Find where the given text appears and provide that cell's center as [x, y] coordinate. 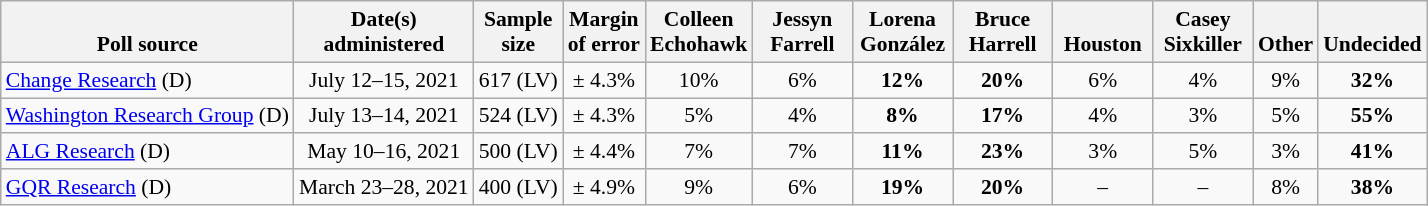
500 (LV) [518, 152]
JessynFarrell [802, 32]
BruceHarrell [1003, 32]
Samplesize [518, 32]
GQR Research (D) [148, 187]
July 12–15, 2021 [384, 80]
ColleenEchohawk [698, 32]
17% [1003, 116]
23% [1003, 152]
524 (LV) [518, 116]
LorenaGonzález [902, 32]
CaseySixkiller [1203, 32]
Date(s)administered [384, 32]
55% [1372, 116]
19% [902, 187]
March 23–28, 2021 [384, 187]
Change Research (D) [148, 80]
ALG Research (D) [148, 152]
38% [1372, 187]
July 13–14, 2021 [384, 116]
Houston [1103, 32]
617 (LV) [518, 80]
10% [698, 80]
12% [902, 80]
32% [1372, 80]
11% [902, 152]
± 4.4% [604, 152]
400 (LV) [518, 187]
± 4.9% [604, 187]
Undecided [1372, 32]
May 10–16, 2021 [384, 152]
41% [1372, 152]
Other [1286, 32]
Marginof error [604, 32]
Washington Research Group (D) [148, 116]
Poll source [148, 32]
